Return [X, Y] of the center of cell containing provided text 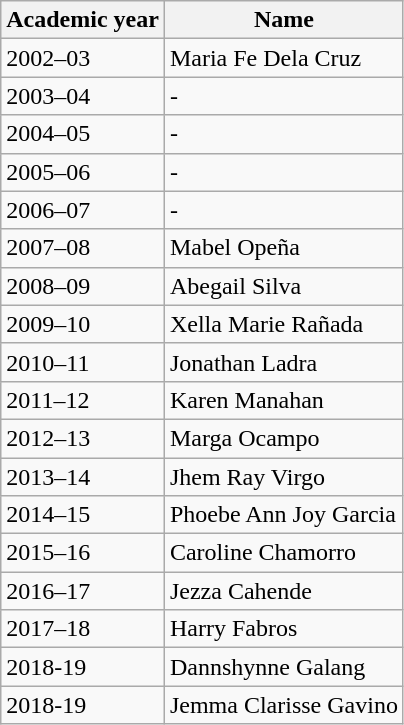
2014–15 [83, 515]
2007–08 [83, 248]
Caroline Chamorro [284, 553]
2016–17 [83, 591]
Phoebe Ann Joy Garcia [284, 515]
Jezza Cahende [284, 591]
Jemma Clarisse Gavino [284, 705]
Name [284, 20]
2003–04 [83, 96]
2017–18 [83, 629]
2015–16 [83, 553]
Marga Ocampo [284, 438]
Maria Fe Dela Cruz [284, 58]
Harry Fabros [284, 629]
2002–03 [83, 58]
Dannshynne Galang [284, 667]
Xella Marie Rañada [284, 324]
2012–13 [83, 438]
2004–05 [83, 134]
Jhem Ray Virgo [284, 477]
2009–10 [83, 324]
2006–07 [83, 210]
Mabel Opeña [284, 248]
Jonathan Ladra [284, 362]
2005–06 [83, 172]
Academic year [83, 20]
Karen Manahan [284, 400]
Abegail Silva [284, 286]
2010–11 [83, 362]
2011–12 [83, 400]
2013–14 [83, 477]
2008–09 [83, 286]
